Locate the cell with the specified text and output its [X, Y] center coordinate. 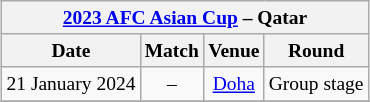
21 January 2024 [71, 84]
Doha [234, 84]
Date [71, 50]
2023 AFC Asian Cup – Qatar [185, 18]
– [172, 84]
Match [172, 50]
Round [316, 50]
Venue [234, 50]
Group stage [316, 84]
